Locate the cell with the specified text and output its [x, y] center coordinate. 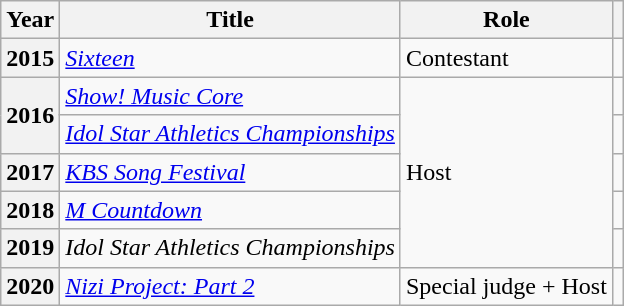
Nizi Project: Part 2 [230, 286]
Role [506, 20]
Contestant [506, 58]
Show! Music Core [230, 96]
2016 [30, 115]
2020 [30, 286]
2019 [30, 248]
M Countdown [230, 210]
Year [30, 20]
Host [506, 172]
Title [230, 20]
2015 [30, 58]
KBS Song Festival [230, 172]
Sixteen [230, 58]
2017 [30, 172]
Special judge + Host [506, 286]
2018 [30, 210]
